Extract the [X, Y] coordinate from the center of the cell holding the provided text.  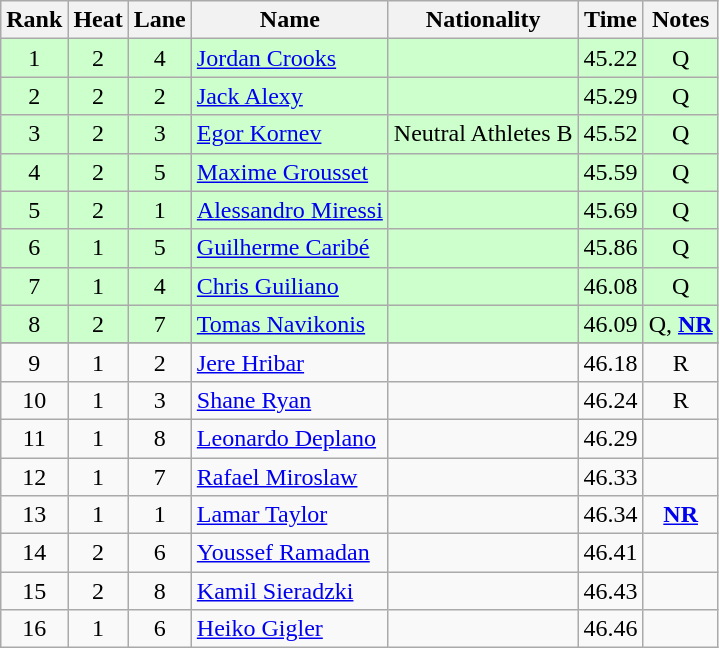
NR [680, 515]
Notes [680, 20]
46.34 [610, 515]
46.33 [610, 477]
Jere Hribar [290, 362]
Youssef Ramadan [290, 553]
Rafael Miroslaw [290, 477]
46.24 [610, 400]
Name [290, 20]
46.18 [610, 362]
Kamil Sieradzki [290, 591]
Lane [160, 20]
45.86 [610, 248]
46.46 [610, 629]
Maxime Grousset [290, 172]
15 [34, 591]
10 [34, 400]
Jack Alexy [290, 96]
45.59 [610, 172]
9 [34, 362]
46.43 [610, 591]
45.69 [610, 210]
Q, NR [680, 324]
14 [34, 553]
Nationality [483, 20]
Chris Guiliano [290, 286]
12 [34, 477]
Egor Kornev [290, 134]
45.22 [610, 58]
11 [34, 438]
16 [34, 629]
Time [610, 20]
Tomas Navikonis [290, 324]
Heiko Gigler [290, 629]
13 [34, 515]
45.52 [610, 134]
Guilherme Caribé [290, 248]
46.41 [610, 553]
Heat [98, 20]
Lamar Taylor [290, 515]
Jordan Crooks [290, 58]
46.29 [610, 438]
Neutral Athletes B [483, 134]
45.29 [610, 96]
46.09 [610, 324]
Alessandro Miressi [290, 210]
Shane Ryan [290, 400]
46.08 [610, 286]
Rank [34, 20]
Leonardo Deplano [290, 438]
